Identify which cell holds the provided text, then report its (x, y) central coordinate. 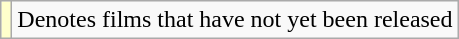
Denotes films that have not yet been released (235, 20)
